Return (x, y) of the center of cell containing provided text 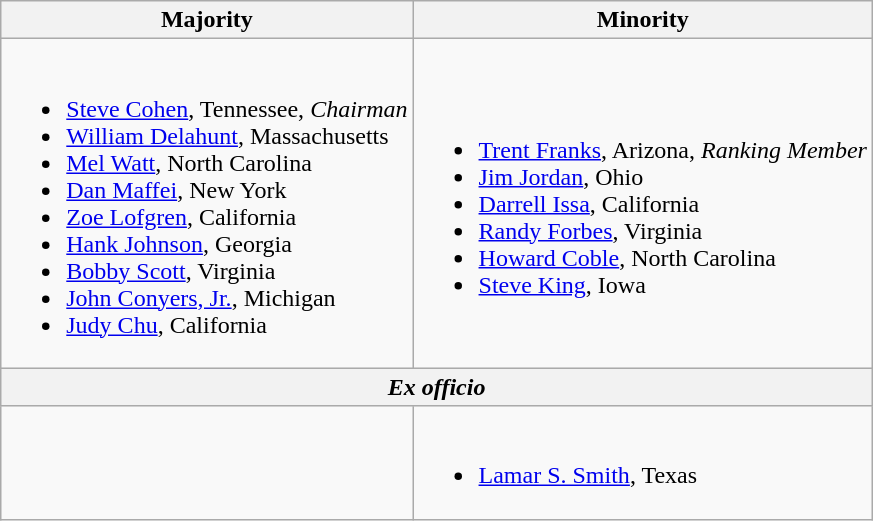
Minority (642, 20)
Lamar S. Smith, Texas (642, 462)
Trent Franks, Arizona, Ranking MemberJim Jordan, OhioDarrell Issa, CaliforniaRandy Forbes, VirginiaHoward Coble, North CarolinaSteve King, Iowa (642, 204)
Majority (207, 20)
Ex officio (437, 387)
